Return the [X, Y] coordinate for the center point of the cell that contains the specified text.  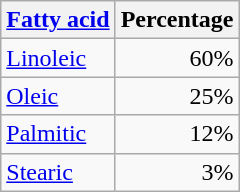
Palmitic [58, 134]
Oleic [58, 96]
Fatty acid [58, 20]
Stearic [58, 172]
60% [177, 58]
25% [177, 96]
Percentage [177, 20]
Linoleic [58, 58]
3% [177, 172]
12% [177, 134]
